Find where the given text appears and provide that cell's center as [x, y] coordinate. 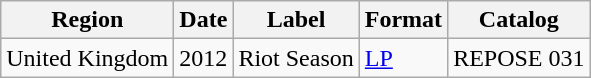
2012 [204, 58]
LP [403, 58]
Riot Season [296, 58]
Region [88, 20]
Format [403, 20]
United Kingdom [88, 58]
Date [204, 20]
REPOSE 031 [519, 58]
Catalog [519, 20]
Label [296, 20]
